Identify which cell holds the provided text, then report its (x, y) central coordinate. 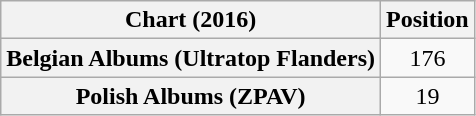
19 (428, 96)
Chart (2016) (191, 20)
Belgian Albums (Ultratop Flanders) (191, 58)
Position (428, 20)
Polish Albums (ZPAV) (191, 96)
176 (428, 58)
